For the text-containing cell, return its midpoint in [x, y] coordinate format. 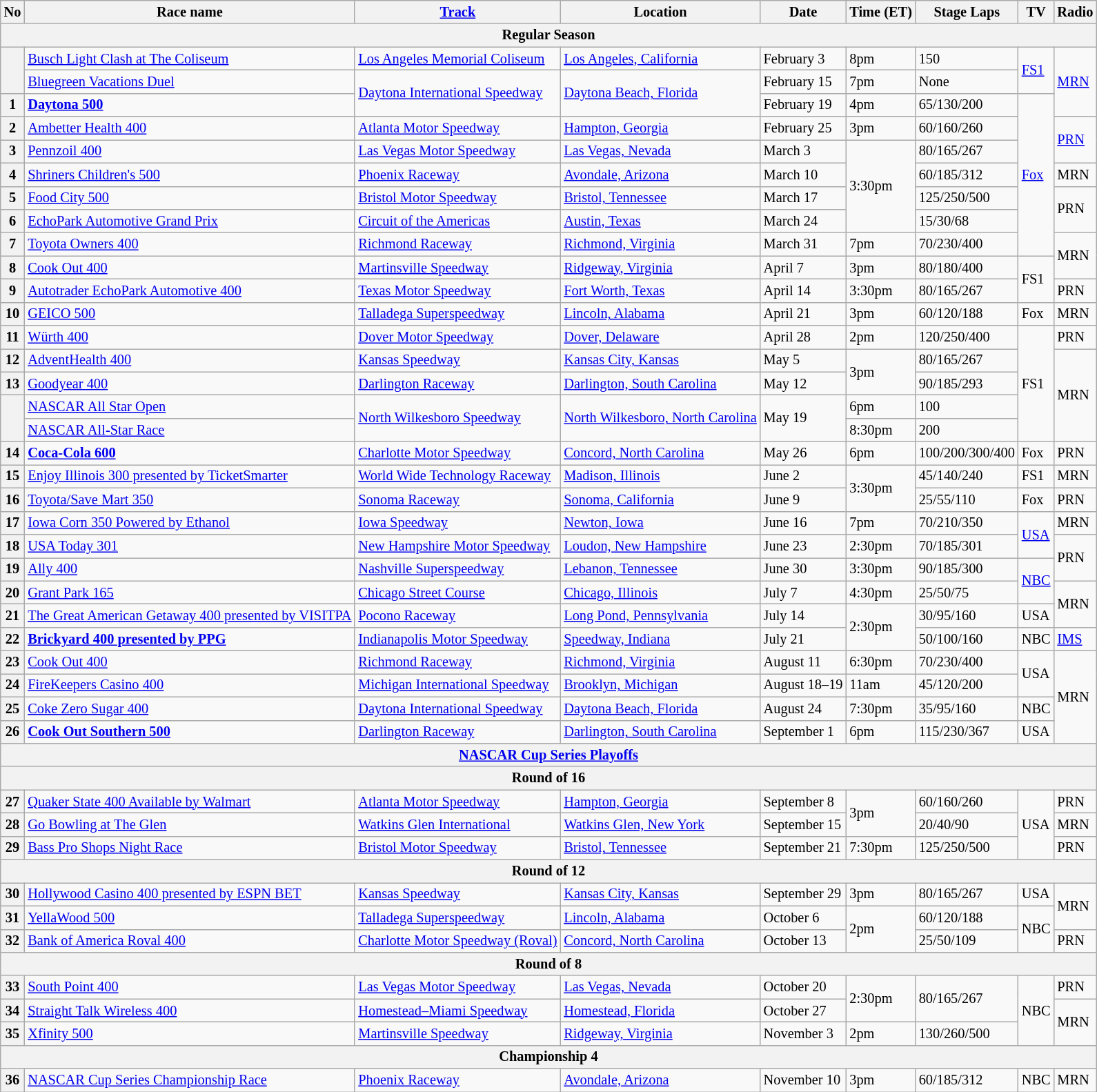
24 [12, 685]
November 10 [803, 1080]
5 [12, 198]
March 10 [803, 175]
Charlotte Motor Speedway [457, 453]
Date [803, 12]
July 21 [803, 639]
30 [12, 894]
90/185/293 [967, 384]
June 2 [803, 476]
30/95/160 [967, 615]
October 27 [803, 1011]
25/50/109 [967, 941]
USA Today 301 [189, 546]
Track [457, 12]
April 7 [803, 268]
31 [12, 917]
35/95/160 [967, 708]
100/200/300/400 [967, 453]
September 21 [803, 848]
August 24 [803, 708]
Time (ET) [880, 12]
14 [12, 453]
34 [12, 1011]
The Great American Getaway 400 presented by VISITPA [189, 615]
Iowa Corn 350 Powered by Ethanol [189, 523]
Radio [1075, 12]
Homestead–Miami Speedway [457, 1011]
Cook Out Southern 500 [189, 732]
50/100/160 [967, 639]
Long Pond, Pennsylvania [660, 615]
October 13 [803, 941]
Speedway, Indiana [660, 639]
20 [12, 593]
36 [12, 1080]
200 [967, 430]
World Wide Technology Raceway [457, 476]
IMS [1075, 639]
25/50/75 [967, 593]
Stage Laps [967, 12]
Goodyear 400 [189, 384]
June 16 [803, 523]
New Hampshire Motor Speedway [457, 546]
Watkins Glen International [457, 824]
Brickyard 400 presented by PPG [189, 639]
March 31 [803, 244]
Watkins Glen, New York [660, 824]
11 [12, 337]
6:30pm [880, 662]
September 15 [803, 824]
29 [12, 848]
17 [12, 523]
June 9 [803, 499]
Bank of America Roval 400 [189, 941]
AdventHealth 400 [189, 360]
8:30pm [880, 430]
Quaker State 400 Available by Walmart [189, 802]
May 5 [803, 360]
90/185/300 [967, 569]
NASCAR Cup Series Playoffs [548, 755]
FireKeepers Casino 400 [189, 685]
EchoPark Automotive Grand Prix [189, 221]
July 7 [803, 593]
February 15 [803, 81]
Toyota Owners 400 [189, 244]
7 [12, 244]
Ally 400 [189, 569]
32 [12, 941]
October 6 [803, 917]
February 3 [803, 59]
August 11 [803, 662]
65/130/200 [967, 105]
Würth 400 [189, 337]
28 [12, 824]
NASCAR All Star Open [189, 406]
Fort Worth, Texas [660, 290]
TV [1036, 12]
25/55/110 [967, 499]
1 [12, 105]
11am [880, 685]
Los Angeles, California [660, 59]
February 25 [803, 128]
March 3 [803, 151]
4pm [880, 105]
April 14 [803, 290]
Regular Season [548, 35]
Bass Pro Shops Night Race [189, 848]
2 [12, 128]
25 [12, 708]
4:30pm [880, 593]
Enjoy Illinois 300 presented by TicketSmarter [189, 476]
Los Angeles Memorial Coliseum [457, 59]
Food City 500 [189, 198]
North Wilkesboro Speedway [457, 418]
10 [12, 314]
35 [12, 1033]
Bluegreen Vacations Duel [189, 81]
115/230/367 [967, 732]
Chicago Street Course [457, 593]
22 [12, 639]
Indianapolis Motor Speedway [457, 639]
July 14 [803, 615]
Michigan International Speedway [457, 685]
None [967, 81]
130/260/500 [967, 1033]
9 [12, 290]
Grant Park 165 [189, 593]
20/40/90 [967, 824]
Circuit of the Americas [457, 221]
March 17 [803, 198]
Nashville Superspeedway [457, 569]
Loudon, New Hampshire [660, 546]
Sonoma Raceway [457, 499]
18 [12, 546]
33 [12, 987]
Chicago, Illinois [660, 593]
Round of 12 [548, 871]
May 12 [803, 384]
15 [12, 476]
Straight Talk Wireless 400 [189, 1011]
April 21 [803, 314]
27 [12, 802]
Ambetter Health 400 [189, 128]
8pm [880, 59]
Round of 8 [548, 964]
Austin, Texas [660, 221]
Brooklyn, Michigan [660, 685]
Pocono Raceway [457, 615]
Texas Motor Speedway [457, 290]
120/250/400 [967, 337]
23 [12, 662]
Xfinity 500 [189, 1033]
August 18–19 [803, 685]
Iowa Speedway [457, 523]
Round of 16 [548, 778]
45/140/240 [967, 476]
Go Bowling at The Glen [189, 824]
70/210/350 [967, 523]
Newton, Iowa [660, 523]
Championship 4 [548, 1057]
February 19 [803, 105]
Autotrader EchoPark Automotive 400 [189, 290]
45/120/200 [967, 685]
November 3 [803, 1033]
Madison, Illinois [660, 476]
16 [12, 499]
3 [12, 151]
South Point 400 [189, 987]
Dover, Delaware [660, 337]
6 [12, 221]
Toyota/Save Mart 350 [189, 499]
Location [660, 12]
Shriners Children's 500 [189, 175]
13 [12, 384]
4 [12, 175]
21 [12, 615]
North Wilkesboro, North Carolina [660, 418]
Daytona 500 [189, 105]
June 23 [803, 546]
100 [967, 406]
8 [12, 268]
NASCAR Cup Series Championship Race [189, 1080]
September 8 [803, 802]
Homestead, Florida [660, 1011]
Pennzoil 400 [189, 151]
GEICO 500 [189, 314]
Race name [189, 12]
Lebanon, Tennessee [660, 569]
Dover Motor Speedway [457, 337]
Coke Zero Sugar 400 [189, 708]
Charlotte Motor Speedway (Roval) [457, 941]
May 26 [803, 453]
No [12, 12]
26 [12, 732]
Hollywood Casino 400 presented by ESPN BET [189, 894]
April 28 [803, 337]
YellaWood 500 [189, 917]
NASCAR All-Star Race [189, 430]
June 30 [803, 569]
May 19 [803, 418]
19 [12, 569]
Busch Light Clash at The Coliseum [189, 59]
September 29 [803, 894]
80/180/400 [967, 268]
Coca-Cola 600 [189, 453]
March 24 [803, 221]
October 20 [803, 987]
12 [12, 360]
15/30/68 [967, 221]
September 1 [803, 732]
Sonoma, California [660, 499]
150 [967, 59]
70/185/301 [967, 546]
